Determine the (X, Y) coordinate at the center of the cell enclosing the given text.  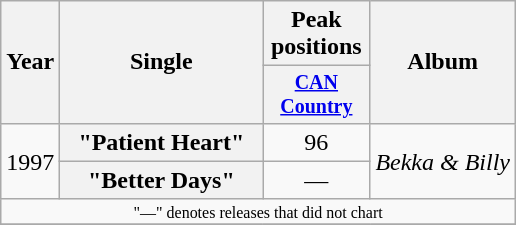
"Better Days" (162, 180)
Single (162, 62)
CAN Country (316, 94)
Bekka & Billy (443, 161)
1997 (30, 161)
Year (30, 62)
"Patient Heart" (162, 142)
— (316, 180)
Album (443, 62)
"—" denotes releases that did not chart (258, 211)
96 (316, 142)
Peak positions (316, 34)
